Return (x, y) of the center of cell containing provided text 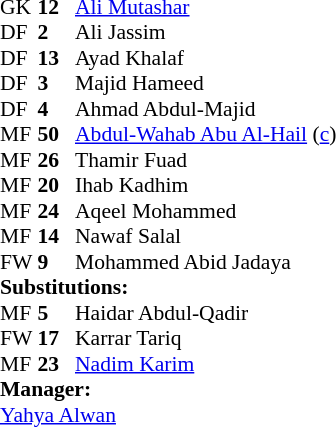
Ihab Kadhim (206, 185)
4 (57, 109)
2 (57, 33)
Aqeel Mohammed (206, 211)
50 (57, 135)
Ayad Khalaf (206, 58)
Substitutions: (168, 287)
9 (57, 262)
26 (57, 160)
Abdul-Wahab Abu Al-Hail (c) (206, 135)
Nadim Karim (206, 364)
Haidar Abdul-Qadir (206, 313)
Ahmad Abdul-Majid (206, 109)
13 (57, 58)
3 (57, 83)
Majid Hameed (206, 83)
24 (57, 211)
Ali Jassim (206, 33)
14 (57, 237)
5 (57, 313)
20 (57, 185)
Thamir Fuad (206, 160)
17 (57, 339)
Mohammed Abid Jadaya (206, 262)
Karrar Tariq (206, 339)
Manager: (168, 389)
23 (57, 364)
Nawaf Salal (206, 237)
